Provide the (x, y) coordinate of the cell's center where the given text is located.  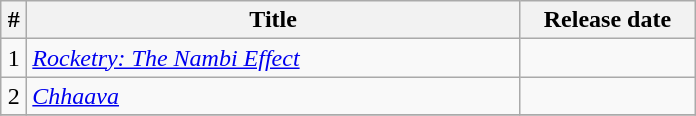
Rocketry: The Nambi Effect (274, 58)
Title (274, 20)
# (14, 20)
Chhaava (274, 96)
2 (14, 96)
1 (14, 58)
Release date (607, 20)
